Scan for the cell matching the given text and deliver its [X, Y] coordinate at center. 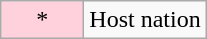
Host nation [145, 20]
* [42, 20]
